Identify which cell holds the provided text, then report its (x, y) central coordinate. 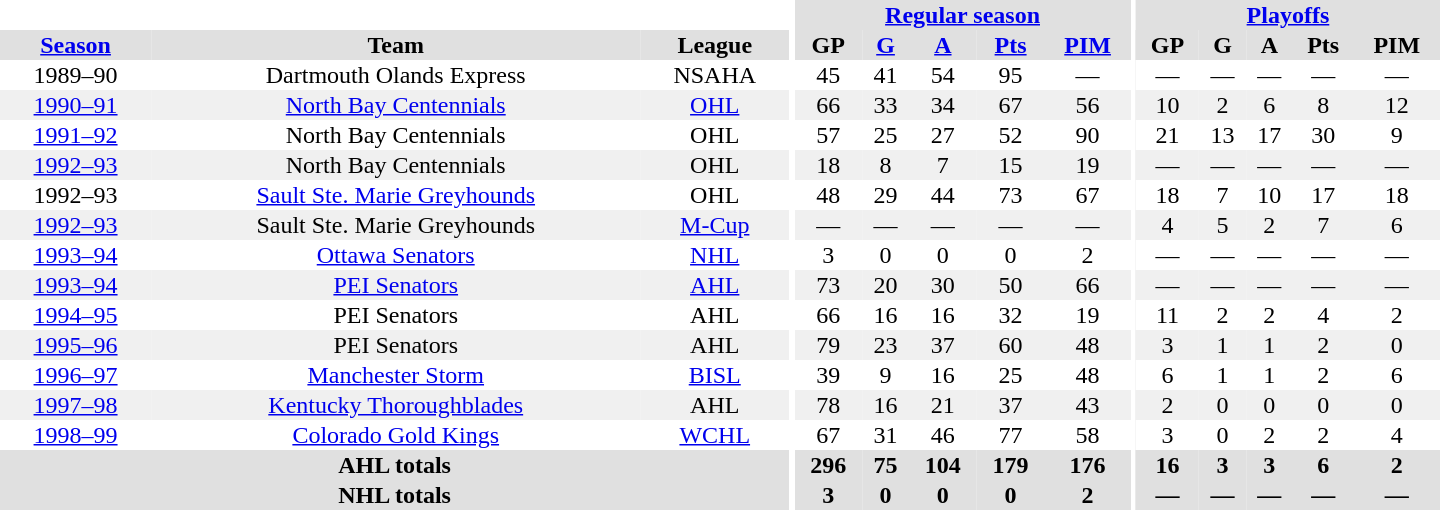
78 (828, 405)
77 (1011, 435)
Ottawa Senators (396, 255)
45 (828, 75)
56 (1087, 105)
23 (886, 345)
NHL (714, 255)
Dartmouth Olands Express (396, 75)
27 (943, 135)
AHL totals (394, 465)
BISL (714, 375)
58 (1087, 435)
Team (396, 45)
95 (1011, 75)
50 (1011, 285)
176 (1087, 465)
13 (1222, 135)
104 (943, 465)
1989–90 (76, 75)
M-Cup (714, 225)
179 (1011, 465)
34 (943, 105)
NSAHA (714, 75)
46 (943, 435)
1990–91 (76, 105)
15 (1011, 165)
39 (828, 375)
296 (828, 465)
Colorado Gold Kings (396, 435)
1997–98 (76, 405)
57 (828, 135)
32 (1011, 315)
41 (886, 75)
12 (1397, 105)
20 (886, 285)
29 (886, 195)
79 (828, 345)
1991–92 (76, 135)
WCHL (714, 435)
31 (886, 435)
League (714, 45)
Kentucky Thoroughblades (396, 405)
1994–95 (76, 315)
Regular season (962, 15)
1996–97 (76, 375)
Manchester Storm (396, 375)
NHL totals (394, 495)
1998–99 (76, 435)
44 (943, 195)
1995–96 (76, 345)
60 (1011, 345)
54 (943, 75)
Season (76, 45)
52 (1011, 135)
43 (1087, 405)
5 (1222, 225)
Playoffs (1288, 15)
33 (886, 105)
11 (1168, 315)
90 (1087, 135)
75 (886, 465)
